Provide the [x, y] coordinate of the cell's center where the given text is located.  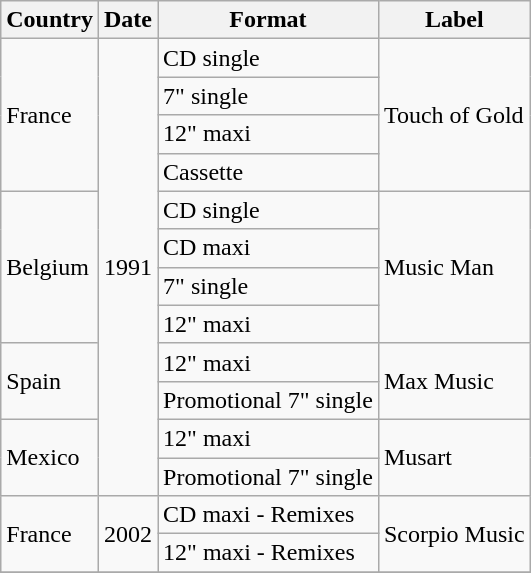
Belgium [50, 267]
Touch of Gold [454, 115]
Label [454, 20]
Country [50, 20]
Max Music [454, 381]
Musart [454, 457]
CD maxi [268, 248]
Spain [50, 381]
12" maxi - Remixes [268, 553]
Mexico [50, 457]
2002 [128, 534]
Music Man [454, 267]
Scorpio Music [454, 534]
Format [268, 20]
Cassette [268, 172]
Date [128, 20]
CD maxi - Remixes [268, 515]
1991 [128, 268]
